Determine the (X, Y) coordinate at the center of the cell enclosing the given text.  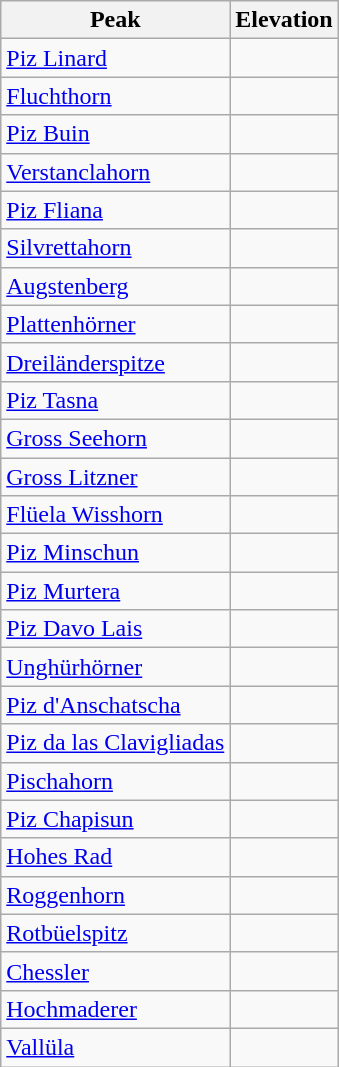
Rotbüelspitz (116, 933)
Peak (116, 20)
Hohes Rad (116, 857)
Pischahorn (116, 781)
Chessler (116, 971)
Piz Linard (116, 58)
Piz Chapisun (116, 819)
Piz Minschun (116, 553)
Verstanclahorn (116, 172)
Roggenhorn (116, 895)
Plattenhörner (116, 324)
Hochmaderer (116, 1009)
Elevation (284, 20)
Gross Seehorn (116, 438)
Fluchthorn (116, 96)
Vallüla (116, 1047)
Piz Fliana (116, 210)
Piz Murtera (116, 591)
Silvrettahorn (116, 248)
Piz Tasna (116, 400)
Gross Litzner (116, 477)
Piz da las Clavigliadas (116, 743)
Flüela Wisshorn (116, 515)
Augstenberg (116, 286)
Unghürhörner (116, 667)
Dreiländerspitze (116, 362)
Piz Davo Lais (116, 629)
Piz Buin (116, 134)
Piz d'Anschatscha (116, 705)
